Return (x, y) of the center of cell containing provided text 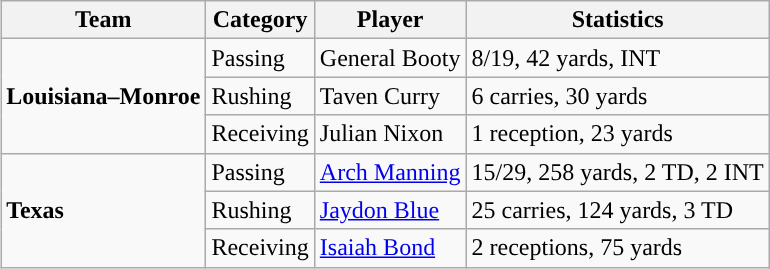
1 reception, 23 yards (618, 134)
25 carries, 124 yards, 3 TD (618, 210)
General Booty (390, 58)
Taven Curry (390, 96)
6 carries, 30 yards (618, 96)
Arch Manning (390, 172)
Statistics (618, 20)
Louisiana–Monroe (104, 96)
Player (390, 20)
Jaydon Blue (390, 210)
2 receptions, 75 yards (618, 248)
8/19, 42 yards, INT (618, 58)
15/29, 258 yards, 2 TD, 2 INT (618, 172)
Team (104, 20)
Category (260, 20)
Texas (104, 210)
Julian Nixon (390, 134)
Isaiah Bond (390, 248)
